Capture the cell that displays the provided text and extract its [X, Y] central coordinate. 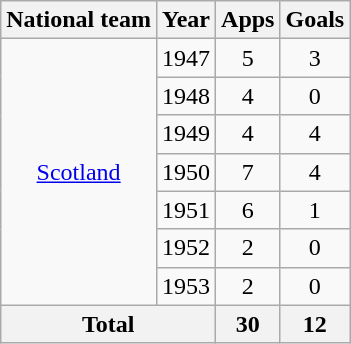
1950 [186, 172]
1952 [186, 248]
5 [248, 58]
Total [108, 324]
1949 [186, 134]
Scotland [79, 172]
12 [315, 324]
30 [248, 324]
7 [248, 172]
1 [315, 210]
6 [248, 210]
National team [79, 20]
1951 [186, 210]
1947 [186, 58]
1953 [186, 286]
Apps [248, 20]
Year [186, 20]
1948 [186, 96]
3 [315, 58]
Goals [315, 20]
